Pinpoint the cell where the given text exists, returning its (x, y) midpoint coordinate. 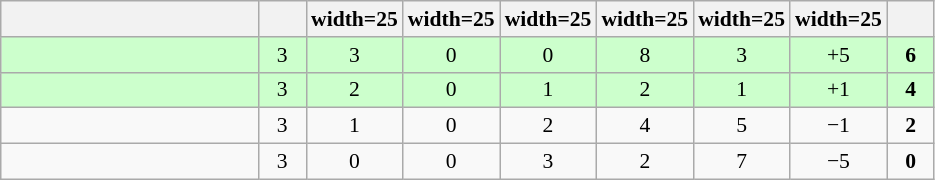
7 (742, 162)
5 (742, 126)
6 (911, 55)
+1 (838, 90)
−1 (838, 126)
−5 (838, 162)
+5 (838, 55)
8 (644, 55)
